Locate the cell with the specified text and output its (X, Y) center coordinate. 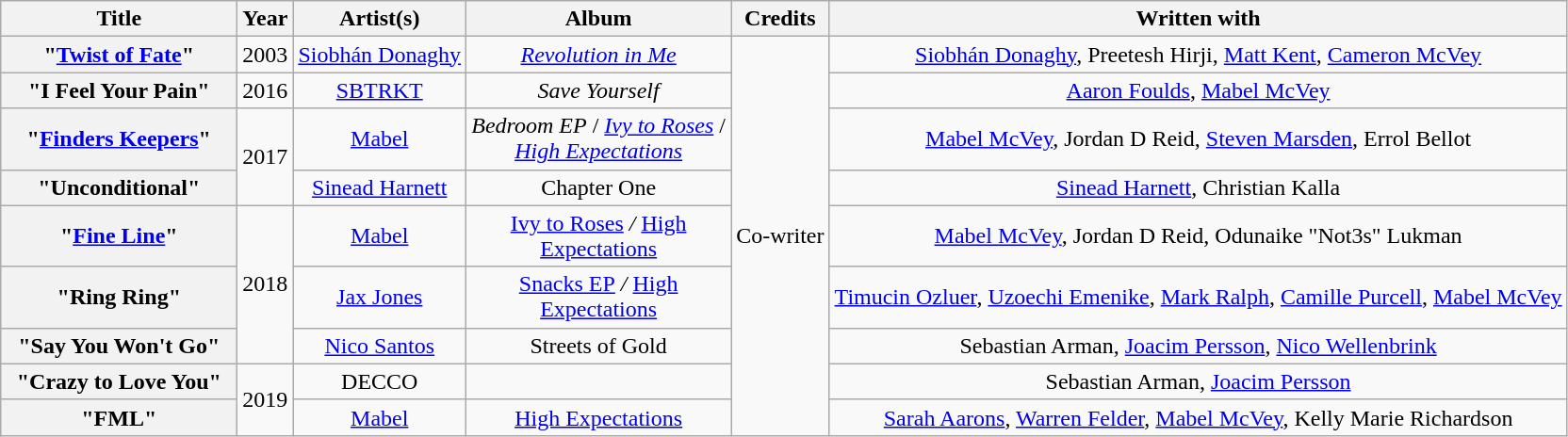
Mabel McVey, Jordan D Reid, Odunaike "Not3s" Lukman (1199, 235)
Year (266, 19)
Written with (1199, 19)
Artist(s) (380, 19)
2003 (266, 55)
SBTRKT (380, 90)
Sinead Harnett, Christian Kalla (1199, 187)
2018 (266, 284)
Sinead Harnett (380, 187)
Nico Santos (380, 346)
Snacks EP / High Expectations (599, 298)
Sebastian Arman, Joacim Persson, Nico Wellenbrink (1199, 346)
"Crazy to Love You" (119, 381)
Bedroom EP / Ivy to Roses / High Expectations (599, 139)
Siobhán Donaghy, Preetesh Hirji, Matt Kent, Cameron McVey (1199, 55)
Album (599, 19)
Save Yourself (599, 90)
Sebastian Arman, Joacim Persson (1199, 381)
2017 (266, 156)
"Fine Line" (119, 235)
Sarah Aarons, Warren Felder, Mabel McVey, Kelly Marie Richardson (1199, 417)
2016 (266, 90)
Jax Jones (380, 298)
Mabel McVey, Jordan D Reid, Steven Marsden, Errol Bellot (1199, 139)
"FML" (119, 417)
DECCO (380, 381)
"Twist of Fate" (119, 55)
Revolution in Me (599, 55)
2019 (266, 399)
Aaron Foulds, Mabel McVey (1199, 90)
"Unconditional" (119, 187)
Chapter One (599, 187)
Co-writer (780, 236)
"Ring Ring" (119, 298)
Timucin Ozluer, Uzoechi Emenike, Mark Ralph, Camille Purcell, Mabel McVey (1199, 298)
"Finders Keepers" (119, 139)
Streets of Gold (599, 346)
Credits (780, 19)
Siobhán Donaghy (380, 55)
"Say You Won't Go" (119, 346)
Ivy to Roses / High Expectations (599, 235)
Title (119, 19)
"I Feel Your Pain" (119, 90)
High Expectations (599, 417)
